For the text-containing cell, return its midpoint in [x, y] coordinate format. 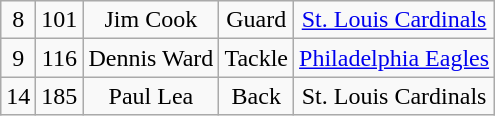
Paul Lea [151, 96]
9 [18, 58]
Philadelphia Eagles [394, 58]
Guard [256, 20]
Jim Cook [151, 20]
116 [60, 58]
Back [256, 96]
14 [18, 96]
8 [18, 20]
185 [60, 96]
Tackle [256, 58]
Dennis Ward [151, 58]
101 [60, 20]
